Detect which cell encompasses the target text, then output its (x, y) center coordinate. 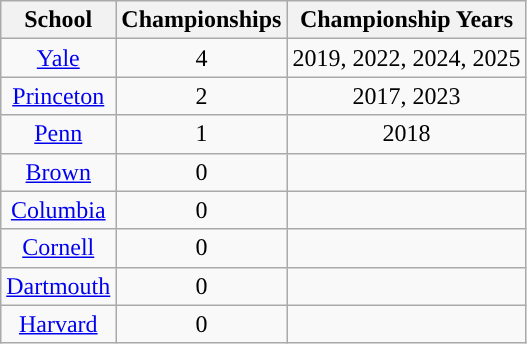
2019, 2022, 2024, 2025 (406, 58)
School (58, 20)
Cornell (58, 248)
2 (202, 96)
Penn (58, 134)
1 (202, 134)
Brown (58, 172)
Championship Years (406, 20)
Dartmouth (58, 286)
Harvard (58, 324)
Princeton (58, 96)
Championships (202, 20)
Yale (58, 58)
2018 (406, 134)
2017, 2023 (406, 96)
Columbia (58, 210)
4 (202, 58)
